Determine the (X, Y) coordinate at the center of the cell enclosing the given text.  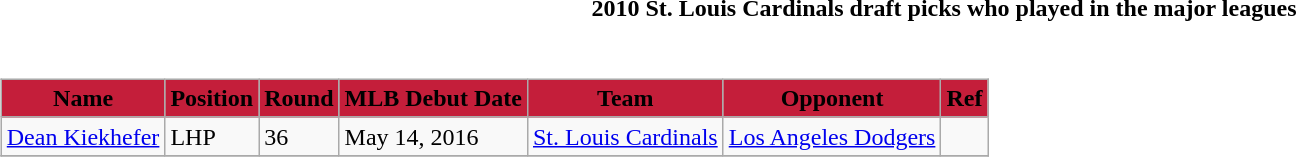
Opponent (832, 98)
St. Louis Cardinals (625, 136)
Dean Kiekhefer (83, 136)
MLB Debut Date (433, 98)
May 14, 2016 (433, 136)
36 (299, 136)
Team (625, 98)
Round (299, 98)
Ref (964, 98)
Name (83, 98)
Los Angeles Dodgers (832, 136)
LHP (212, 136)
Position (212, 98)
